Return (X, Y) of the center of cell containing provided text 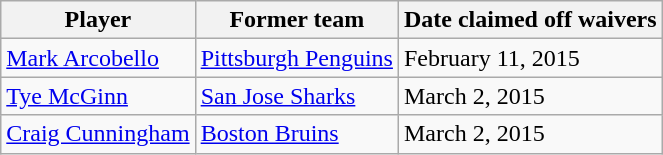
Mark Arcobello (98, 58)
Former team (296, 20)
February 11, 2015 (530, 58)
Tye McGinn (98, 96)
Pittsburgh Penguins (296, 58)
Date claimed off waivers (530, 20)
San Jose Sharks (296, 96)
Player (98, 20)
Craig Cunningham (98, 134)
Boston Bruins (296, 134)
